For the text-containing cell, return its midpoint in (x, y) coordinate format. 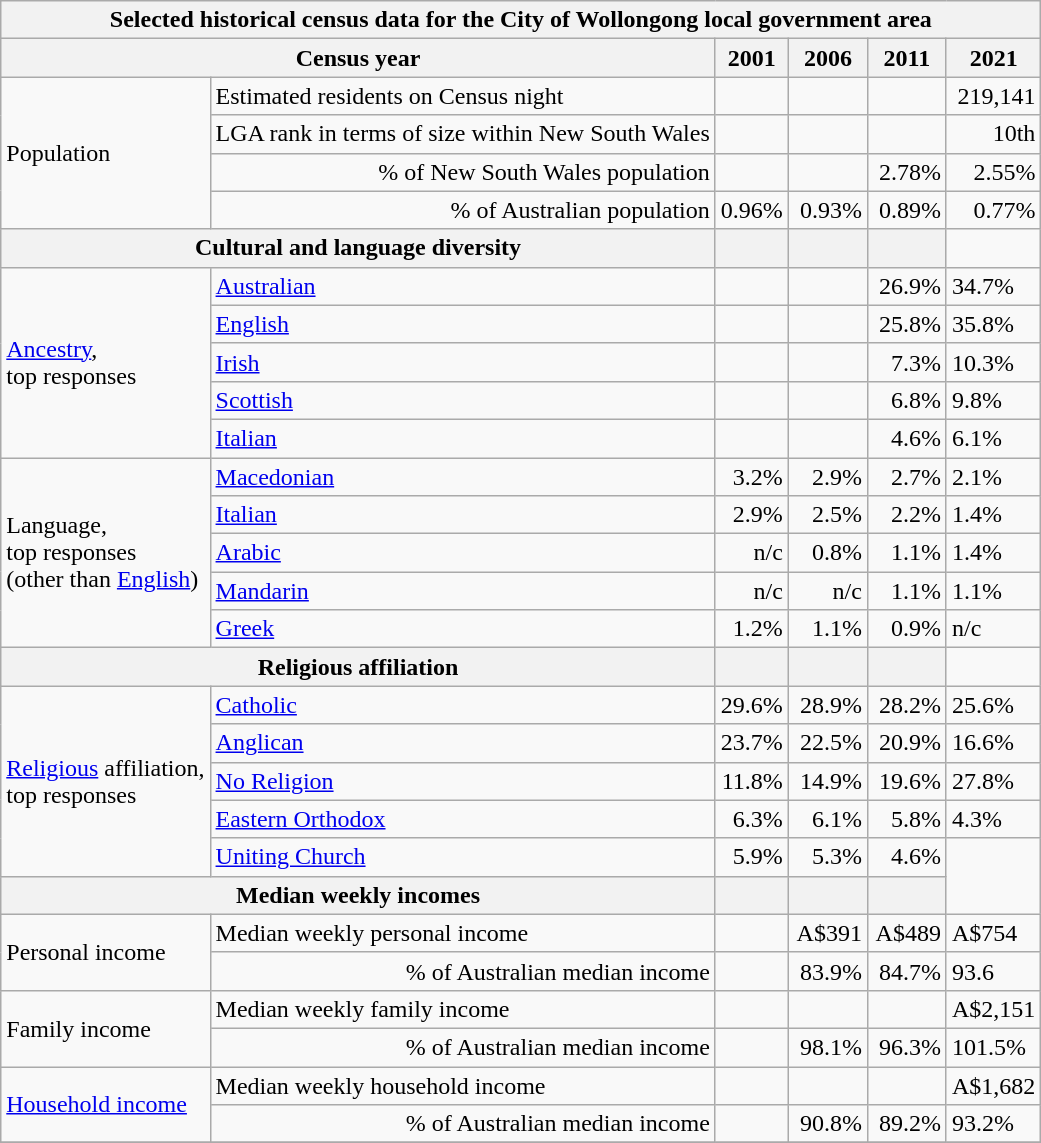
Cultural and language diversity (358, 248)
93.6 (993, 971)
Greek (462, 629)
Uniting Church (462, 857)
219,141 (993, 96)
6.8% (906, 400)
27.8% (993, 781)
0.89% (906, 210)
14.9% (828, 781)
A$2,151 (993, 1009)
35.8% (993, 324)
83.9% (828, 971)
22.5% (828, 743)
Mandarin (462, 591)
Australian (462, 286)
9.8% (993, 400)
Ancestry,top responses (106, 362)
Selected historical census data for the City of Wollongong local government area (521, 20)
10.3% (993, 362)
Median weekly household income (462, 1085)
0.9% (906, 629)
20.9% (906, 743)
Median weekly family income (462, 1009)
34.7% (993, 286)
23.7% (752, 743)
25.8% (906, 324)
28.2% (906, 705)
29.6% (752, 705)
25.6% (993, 705)
0.8% (828, 553)
Census year (358, 58)
90.8% (828, 1124)
0.93% (828, 210)
Household income (106, 1104)
93.2% (993, 1124)
Personal income (106, 952)
2.7% (906, 477)
A$391 (828, 933)
5.8% (906, 819)
Scottish (462, 400)
Religious affiliation (358, 667)
% of Australian population (462, 210)
Catholic (462, 705)
Irish (462, 362)
26.9% (906, 286)
0.96% (752, 210)
2.2% (906, 515)
4.3% (993, 819)
Macedonian (462, 477)
84.7% (906, 971)
Eastern Orthodox (462, 819)
2.78% (906, 172)
Median weekly personal income (462, 933)
0.77% (993, 210)
2.5% (828, 515)
Language,top responses(other than English) (106, 553)
2011 (906, 58)
Religious affiliation,top responses (106, 781)
19.6% (906, 781)
A$489 (906, 933)
5.3% (828, 857)
96.3% (906, 1047)
% of New South Wales population (462, 172)
5.9% (752, 857)
2006 (828, 58)
A$754 (993, 933)
2021 (993, 58)
English (462, 324)
101.5% (993, 1047)
6.3% (752, 819)
3.2% (752, 477)
No Religion (462, 781)
2.1% (993, 477)
98.1% (828, 1047)
LGA rank in terms of size within New South Wales (462, 134)
2001 (752, 58)
10th (993, 134)
11.8% (752, 781)
Arabic (462, 553)
1.2% (752, 629)
Family income (106, 1028)
28.9% (828, 705)
89.2% (906, 1124)
2.55% (993, 172)
Population (106, 153)
Median weekly incomes (358, 895)
7.3% (906, 362)
16.6% (993, 743)
A$1,682 (993, 1085)
Anglican (462, 743)
Estimated residents on Census night (462, 96)
